Detect which cell encompasses the target text, then output its [X, Y] center coordinate. 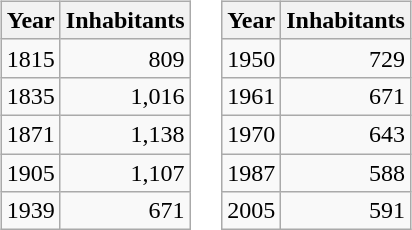
729 [346, 58]
1970 [252, 134]
1950 [252, 58]
1987 [252, 173]
1961 [252, 96]
591 [346, 211]
588 [346, 173]
1939 [30, 211]
1,016 [125, 96]
809 [125, 58]
1835 [30, 96]
1,107 [125, 173]
1815 [30, 58]
1905 [30, 173]
2005 [252, 211]
1,138 [125, 134]
643 [346, 134]
1871 [30, 134]
